Determine the [x, y] coordinate at the center of the cell enclosing the given text.  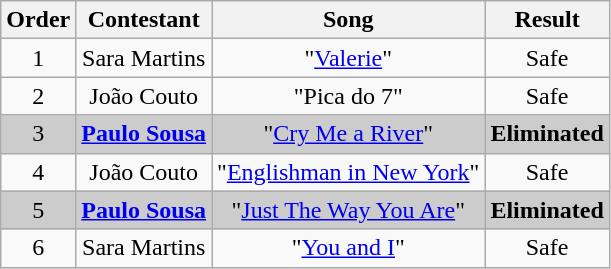
6 [38, 248]
5 [38, 210]
"Cry Me a River" [348, 134]
1 [38, 58]
"You and I" [348, 248]
3 [38, 134]
Contestant [144, 20]
Order [38, 20]
2 [38, 96]
"Just The Way You Are" [348, 210]
Result [547, 20]
"Englishman in New York" [348, 172]
Song [348, 20]
4 [38, 172]
"Valerie" [348, 58]
"Pica do 7" [348, 96]
